Output the [X, Y] coordinate of the center of the cell containing the given text.  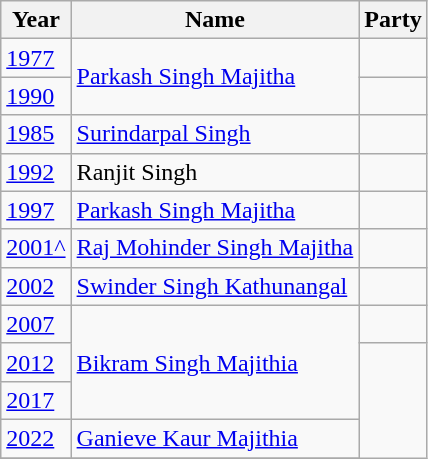
Surindarpal Singh [215, 134]
2002 [36, 286]
1977 [36, 58]
Bikram Singh Majithia [215, 362]
2001^ [36, 248]
2022 [36, 438]
Party [393, 20]
1997 [36, 210]
Raj Mohinder Singh Majitha [215, 248]
1990 [36, 96]
Ganieve Kaur Majithia [215, 438]
2007 [36, 324]
2017 [36, 400]
1985 [36, 134]
2012 [36, 362]
Name [215, 20]
Year [36, 20]
Swinder Singh Kathunangal [215, 286]
1992 [36, 172]
Ranjit Singh [215, 172]
